Extract the (X, Y) coordinate from the center of the cell holding the provided text.  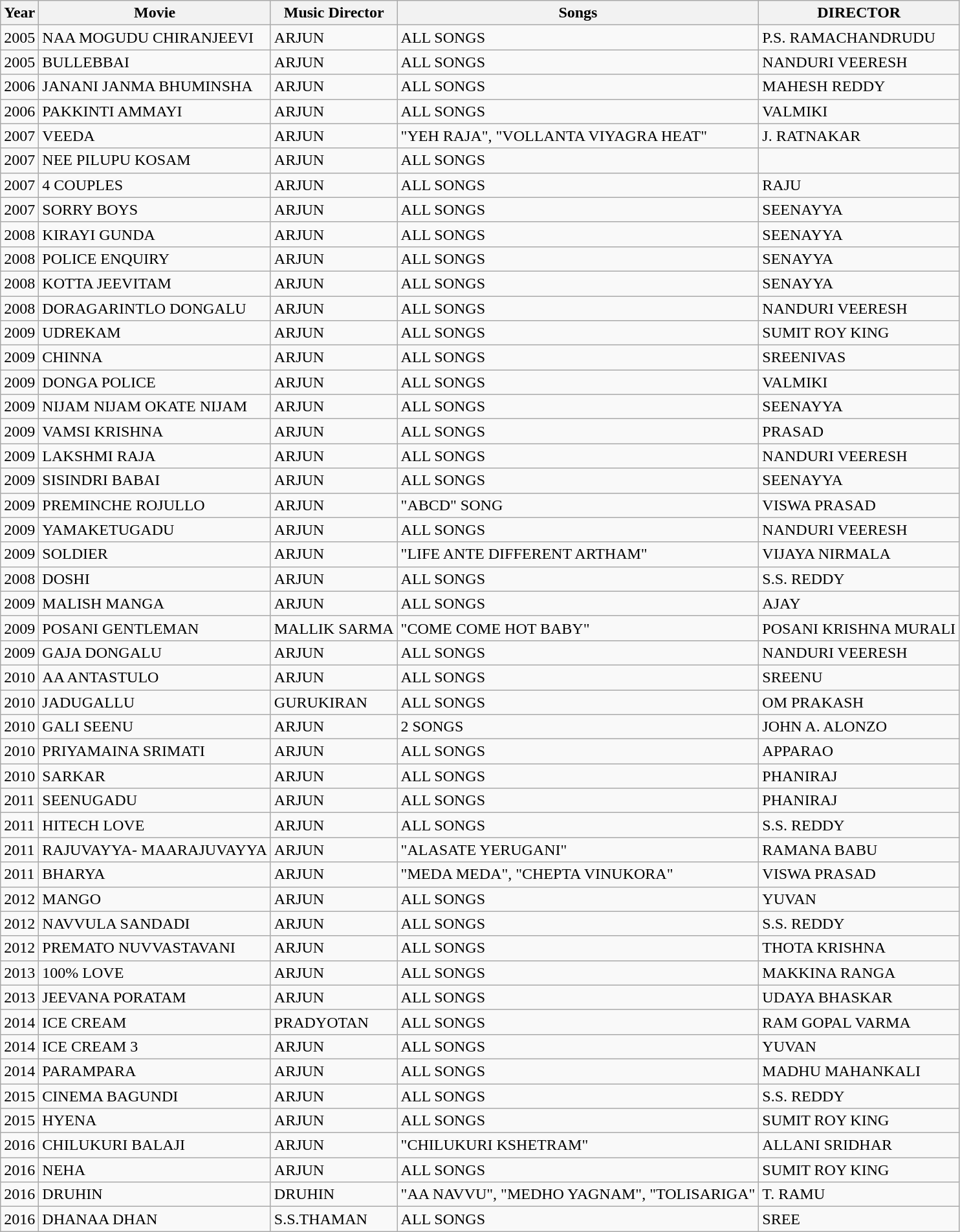
SREENIVAS (859, 358)
"LIFE ANTE DIFFERENT ARTHAM" (578, 554)
RAJUVAYYA- MAARAJUVAYYA (155, 850)
ICE CREAM 3 (155, 1046)
AJAY (859, 603)
SREENU (859, 677)
JEEVANA PORATAM (155, 997)
OM PRAKASH (859, 702)
RAJU (859, 185)
Year (19, 13)
CINEMA BAGUNDI (155, 1096)
SREE (859, 1219)
RAM GOPAL VARMA (859, 1022)
ICE CREAM (155, 1022)
HYENA (155, 1121)
APPARAO (859, 751)
PRADYOTAN (334, 1022)
GURUKIRAN (334, 702)
PREMINCHE ROJULLO (155, 505)
MADHU MAHANKALI (859, 1071)
100% LOVE (155, 973)
JOHN A. ALONZO (859, 727)
"ABCD" SONG (578, 505)
GAJA DONGALU (155, 653)
J. RATNAKAR (859, 136)
"COME COME HOT BABY" (578, 628)
NAA MOGUDU CHIRANJEEVI (155, 38)
SISINDRI BABAI (155, 481)
VIJAYA NIRMALA (859, 554)
Songs (578, 13)
BULLEBBAI (155, 62)
PREMATO NUVVASTAVANI (155, 948)
DONGA POLICE (155, 382)
SEENUGADU (155, 801)
PRIYAMAINA SRIMATI (155, 751)
P.S. RAMACHANDRUDU (859, 38)
MALISH MANGA (155, 603)
DHANAA DHAN (155, 1219)
"MEDA MEDA", "CHEPTA VINUKORA" (578, 874)
"CHILUKURI KSHETRAM" (578, 1145)
2 SONGS (578, 727)
S.S.THAMAN (334, 1219)
T. RAMU (859, 1194)
RAMANA BABU (859, 850)
Music Director (334, 13)
KOTTA JEEVITAM (155, 283)
POSANI KRISHNA MURALI (859, 628)
NIJAM NIJAM OKATE NIJAM (155, 407)
VEEDA (155, 136)
NEHA (155, 1170)
NAVVULA SANDADI (155, 924)
SARKAR (155, 776)
ALLANI SRIDHAR (859, 1145)
"ALASATE YERUGANI" (578, 850)
CHINNA (155, 358)
POSANI GENTLEMAN (155, 628)
SOLDIER (155, 554)
Movie (155, 13)
KIRAYI GUNDA (155, 234)
MAKKINA RANGA (859, 973)
PRASAD (859, 431)
DIRECTOR (859, 13)
4 COUPLES (155, 185)
AA ANTASTULO (155, 677)
CHILUKURI BALAJI (155, 1145)
PAKKINTI AMMAYI (155, 111)
NEE PILUPU KOSAM (155, 160)
YAMAKETUGADU (155, 530)
"YEH RAJA", "VOLLANTA VIYAGRA HEAT" (578, 136)
MALLIK SARMA (334, 628)
PARAMPARA (155, 1071)
SORRY BOYS (155, 210)
DOSHI (155, 579)
LAKSHMI RAJA (155, 456)
VAMSI KRISHNA (155, 431)
MANGO (155, 899)
JADUGALLU (155, 702)
HITECH LOVE (155, 825)
JANANI JANMA BHUMINSHA (155, 87)
UDREKAM (155, 333)
UDAYA BHASKAR (859, 997)
MAHESH REDDY (859, 87)
DORAGARINTLO DONGALU (155, 308)
"AA NAVVU", "MEDHO YAGNAM", "TOLISARIGA" (578, 1194)
POLICE ENQUIRY (155, 259)
THOTA KRISHNA (859, 948)
GALI SEENU (155, 727)
BHARYA (155, 874)
